Search for the cell housing the specified text and yield its (X, Y) center coordinate. 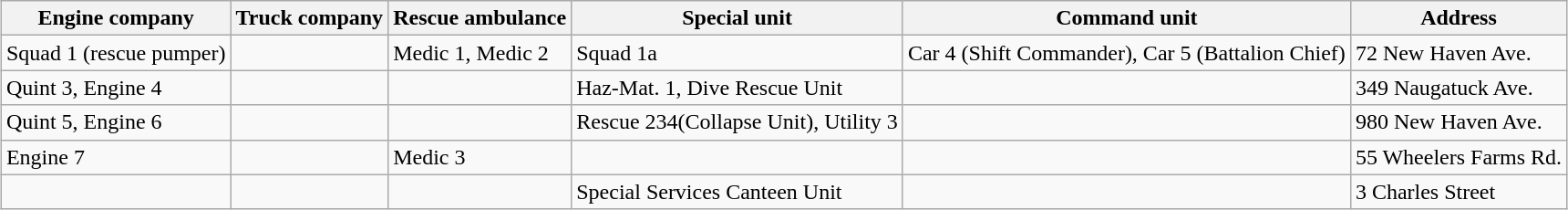
Car 4 (Shift Commander), Car 5 (Battalion Chief) (1127, 53)
Engine 7 (116, 157)
Medic 3 (480, 157)
Engine company (116, 18)
Squad 1 (rescue pumper) (116, 53)
980 New Haven Ave. (1459, 122)
Special Services Canteen Unit (738, 192)
Medic 1, Medic 2 (480, 53)
3 Charles Street (1459, 192)
Special unit (738, 18)
55 Wheelers Farms Rd. (1459, 157)
Quint 5, Engine 6 (116, 122)
Haz-Mat. 1, Dive Rescue Unit (738, 88)
Command unit (1127, 18)
Quint 3, Engine 4 (116, 88)
Address (1459, 18)
Squad 1a (738, 53)
Rescue ambulance (480, 18)
Rescue 234(Collapse Unit), Utility 3 (738, 122)
349 Naugatuck Ave. (1459, 88)
Truck company (310, 18)
72 New Haven Ave. (1459, 53)
